Identify which cell holds the provided text, then report its (X, Y) central coordinate. 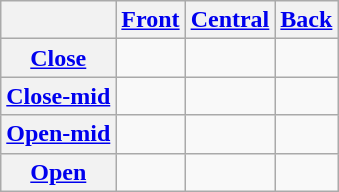
Close-mid (58, 96)
Open-mid (58, 134)
Central (230, 20)
Close (58, 58)
Front (150, 20)
Back (306, 20)
Open (58, 172)
